Provide the (x, y) coordinate of the cell's center where the given text is located.  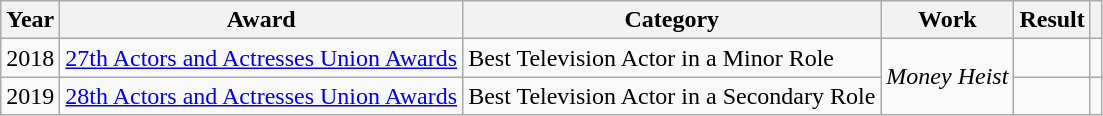
Money Heist (948, 77)
2018 (30, 58)
Result (1052, 20)
27th Actors and Actresses Union Awards (262, 58)
Year (30, 20)
Best Television Actor in a Secondary Role (672, 96)
Best Television Actor in a Minor Role (672, 58)
2019 (30, 96)
Work (948, 20)
Award (262, 20)
Category (672, 20)
28th Actors and Actresses Union Awards (262, 96)
